Detect which cell encompasses the target text, then output its (x, y) center coordinate. 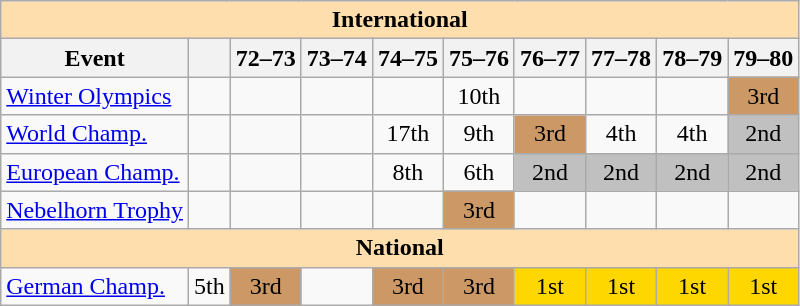
72–73 (266, 58)
European Champ. (95, 172)
International (400, 20)
74–75 (408, 58)
Winter Olympics (95, 96)
8th (408, 172)
77–78 (622, 58)
Event (95, 58)
75–76 (478, 58)
Nebelhorn Trophy (95, 210)
78–79 (692, 58)
National (400, 248)
German Champ. (95, 286)
73–74 (336, 58)
10th (478, 96)
76–77 (550, 58)
17th (408, 134)
79–80 (764, 58)
9th (478, 134)
6th (478, 172)
5th (209, 286)
World Champ. (95, 134)
